From the cell containing the given text, extract its center point as [x, y] coordinate. 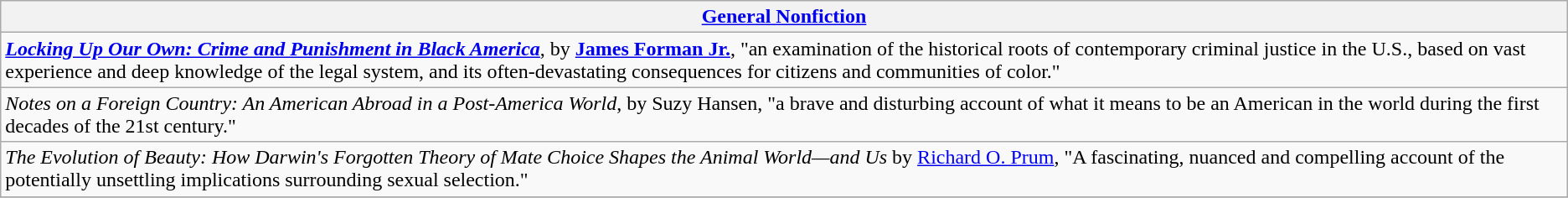
General Nonfiction [784, 17]
